Pinpoint the cell where the given text exists, returning its (x, y) midpoint coordinate. 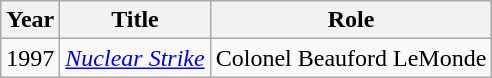
Role (351, 20)
Colonel Beauford LeMonde (351, 58)
Title (135, 20)
1997 (30, 58)
Nuclear Strike (135, 58)
Year (30, 20)
